Extract the (x, y) coordinate from the center of the cell holding the provided text.  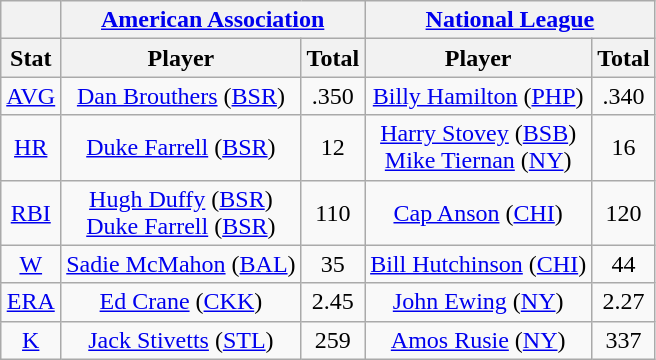
ERA (31, 302)
337 (624, 340)
259 (333, 340)
Jack Stivetts (STL) (181, 340)
HR (31, 148)
Cap Anson (CHI) (478, 212)
2.27 (624, 302)
44 (624, 264)
Sadie McMahon (BAL) (181, 264)
Ed Crane (CKK) (181, 302)
120 (624, 212)
16 (624, 148)
W (31, 264)
AVG (31, 96)
Dan Brouthers (BSR) (181, 96)
2.45 (333, 302)
Duke Farrell (BSR) (181, 148)
American Association (213, 20)
12 (333, 148)
Bill Hutchinson (CHI) (478, 264)
Amos Rusie (NY) (478, 340)
K (31, 340)
RBI (31, 212)
National League (510, 20)
.350 (333, 96)
35 (333, 264)
John Ewing (NY) (478, 302)
Hugh Duffy (BSR)Duke Farrell (BSR) (181, 212)
Harry Stovey (BSB)Mike Tiernan (NY) (478, 148)
110 (333, 212)
.340 (624, 96)
Billy Hamilton (PHP) (478, 96)
Stat (31, 58)
